Determine the (x, y) coordinate at the center of the cell enclosing the given text.  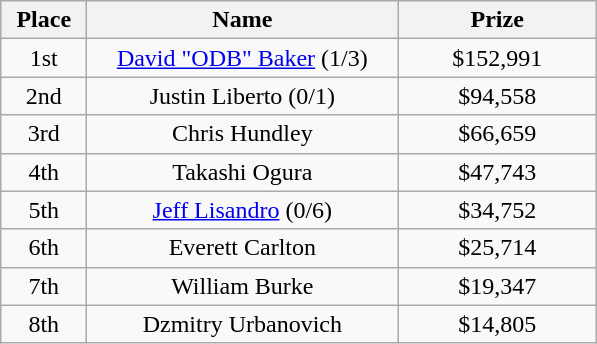
Chris Hundley (242, 134)
Everett Carlton (242, 248)
$25,714 (498, 248)
2nd (44, 96)
David "ODB" Baker (1/3) (242, 58)
7th (44, 286)
$14,805 (498, 324)
4th (44, 172)
8th (44, 324)
Prize (498, 20)
Name (242, 20)
Dzmitry Urbanovich (242, 324)
$47,743 (498, 172)
Justin Liberto (0/1) (242, 96)
5th (44, 210)
$19,347 (498, 286)
$66,659 (498, 134)
$94,558 (498, 96)
William Burke (242, 286)
6th (44, 248)
Jeff Lisandro (0/6) (242, 210)
3rd (44, 134)
1st (44, 58)
Takashi Ogura (242, 172)
Place (44, 20)
$152,991 (498, 58)
$34,752 (498, 210)
